For the text-containing cell, return its midpoint in (x, y) coordinate format. 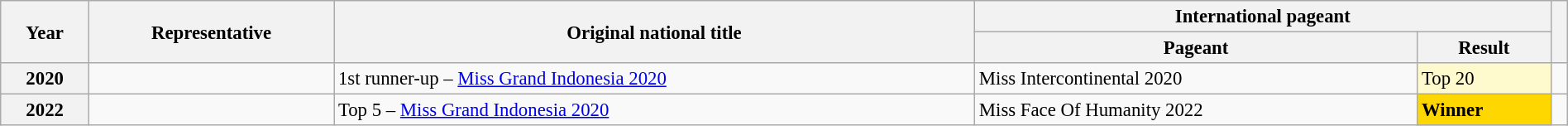
2022 (45, 110)
Pageant (1196, 48)
Miss Face Of Humanity 2022 (1196, 110)
Original national title (655, 31)
Representative (212, 31)
Year (45, 31)
1st runner-up – Miss Grand Indonesia 2020 (655, 79)
2020 (45, 79)
Top 20 (1484, 79)
Result (1484, 48)
Winner (1484, 110)
International pageant (1264, 17)
Top 5 – Miss Grand Indonesia 2020 (655, 110)
Miss Intercontinental 2020 (1196, 79)
